From the cell containing the given text, extract its center point as (x, y) coordinate. 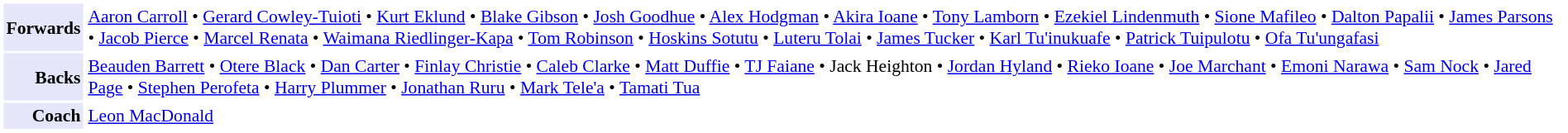
Coach (43, 116)
Forwards (43, 26)
Leon MacDonald (825, 116)
Backs (43, 76)
